Scan for the cell matching the given text and deliver its (x, y) coordinate at center. 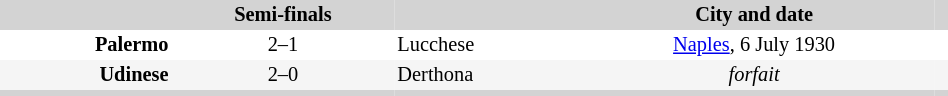
Lucchese (484, 45)
forfait (754, 75)
2–1 (284, 45)
Palermo (86, 45)
City and date (754, 15)
2–0 (284, 75)
Naples, 6 July 1930 (754, 45)
Udinese (86, 75)
Semi-finals (284, 15)
Derthona (484, 75)
